Output the (x, y) coordinate of the center of the cell containing the given text.  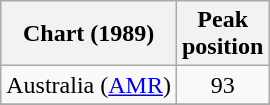
Chart (1989) (89, 34)
Peakposition (222, 34)
Australia (AMR) (89, 85)
93 (222, 85)
